Return the [X, Y] coordinate for the center point of the cell that contains the specified text.  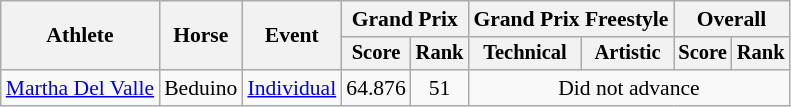
Technical [524, 54]
Did not advance [628, 88]
Athlete [80, 36]
Overall [732, 19]
Event [292, 36]
Martha Del Valle [80, 88]
Individual [292, 88]
Beduino [200, 88]
64.876 [376, 88]
Artistic [628, 54]
Horse [200, 36]
51 [440, 88]
Grand Prix [404, 19]
Grand Prix Freestyle [570, 19]
